Search for the cell housing the specified text and yield its [X, Y] center coordinate. 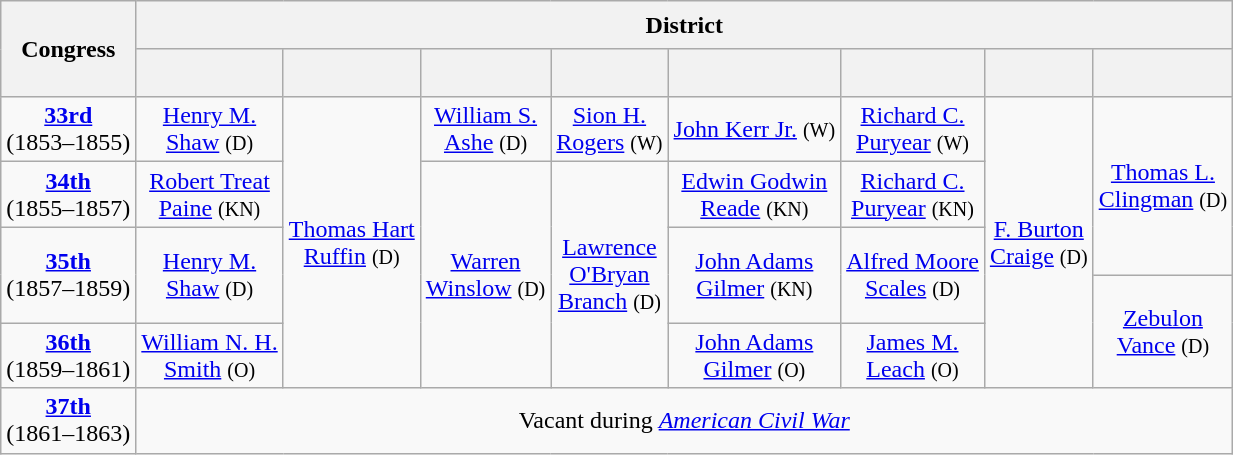
Alfred MooreScales (D) [913, 275]
35th(1857–1859) [68, 275]
Richard C.Puryear (W) [913, 130]
Con­gress [68, 49]
John AdamsGilmer (KN) [754, 275]
John Kerr Jr. (W) [754, 130]
Richard C.Puryear (KN) [913, 194]
Thomas HartRuffin (D) [352, 242]
Robert TreatPaine (KN) [210, 194]
F. BurtonCraige (D) [1038, 242]
34th(1855–1857) [68, 194]
District [684, 25]
LawrenceO'BryanBranch (D) [610, 275]
William N. H.Smith (O) [210, 356]
Thomas L.Clingman (D) [1163, 186]
John AdamsGilmer (O) [754, 356]
36th(1859–1861) [68, 356]
ZebulonVance (D) [1163, 332]
WarrenWinslow (D) [486, 275]
37th(1861–1863) [68, 420]
William S.Ashe (D) [486, 130]
Sion H.Rogers (W) [610, 130]
33rd(1853–1855) [68, 130]
James M.Leach (O) [913, 356]
Vacant during American Civil War [684, 420]
Edwin GodwinReade (KN) [754, 194]
